Search for the cell housing the specified text and yield its (x, y) center coordinate. 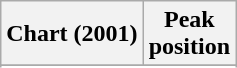
Peakposition (189, 34)
Chart (2001) (72, 34)
